Pinpoint the cell where the given text exists, returning its [X, Y] midpoint coordinate. 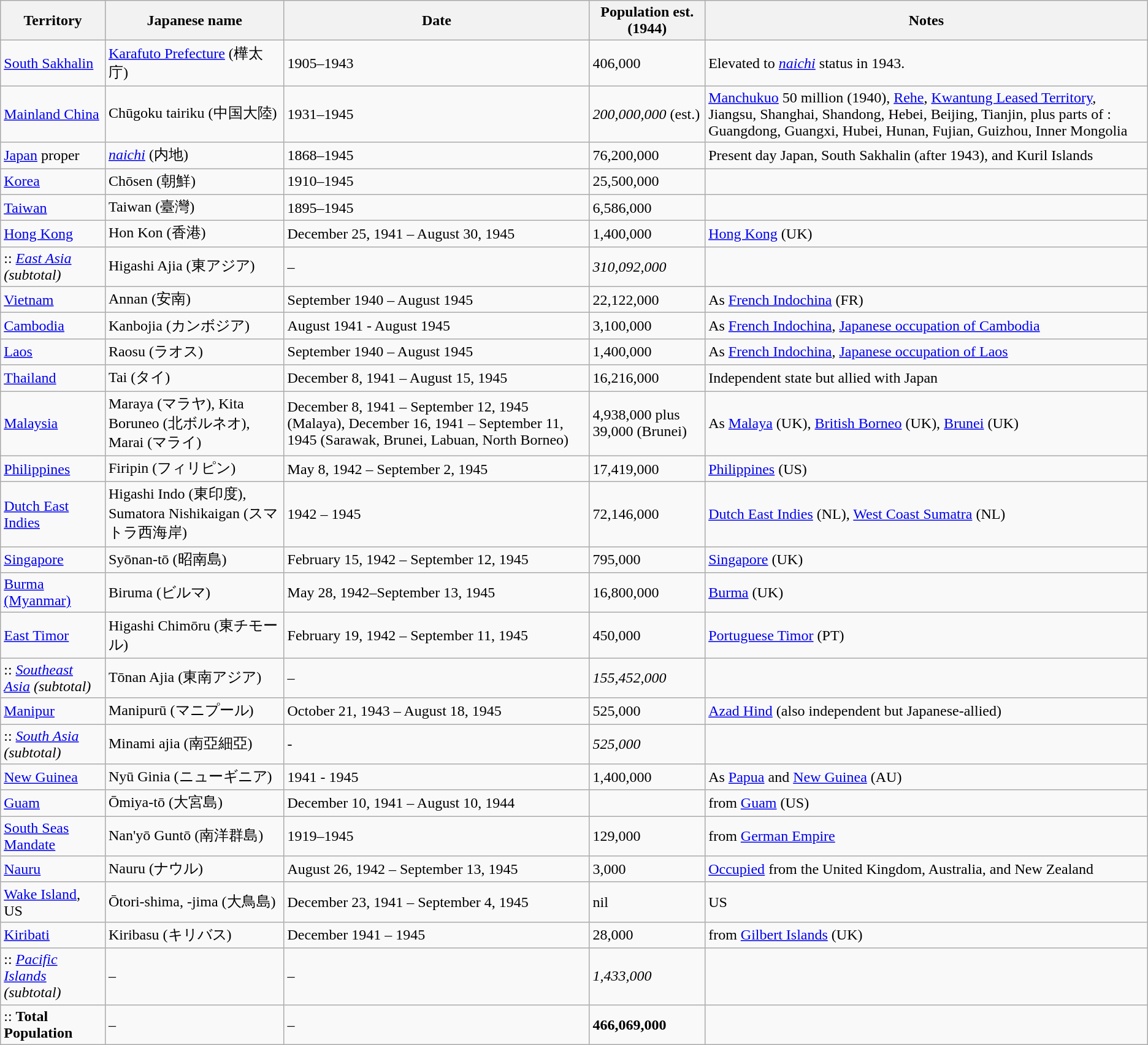
3,000 [648, 870]
December 23, 1941 – September 4, 1945 [437, 901]
Occupied from the United Kingdom, Australia, and New Zealand [927, 870]
from German Empire [927, 836]
December 1941 – 1945 [437, 935]
- [437, 743]
1905–1943 [437, 63]
72,146,000 [648, 515]
Elevated to naichi status in 1943. [927, 63]
Vietnam [53, 299]
Kiribasu (キリバス) [194, 935]
Higashi Indo (東印度), Sumatora Nishikaigan (スマトラ西海岸) [194, 515]
:: Pacific Islands (subtotal) [53, 976]
4,938,000 plus 39,000 (Brunei) [648, 424]
155,452,000 [648, 678]
Present day Japan, South Sakhalin (after 1943), and Kuril Islands [927, 156]
22,122,000 [648, 299]
from Gilbert Islands (UK) [927, 935]
Notes [927, 21]
Azad Hind (also independent but Japanese-allied) [927, 711]
Raosu (ラオス) [194, 352]
Korea [53, 182]
Hong Kong [53, 234]
December 25, 1941 – August 30, 1945 [437, 234]
:: South Asia (subtotal) [53, 743]
795,000 [648, 559]
Hong Kong (UK) [927, 234]
As Malaya (UK), British Borneo (UK), Brunei (UK) [927, 424]
Chōsen (朝鮮) [194, 182]
25,500,000 [648, 182]
August 1941 - August 1945 [437, 326]
Hon Kon (香港) [194, 234]
Biruma (ビルマ) [194, 592]
East Timor [53, 635]
South Seas Mandate [53, 836]
December 8, 1941 – August 15, 1945 [437, 378]
February 19, 1942 – September 11, 1945 [437, 635]
US [927, 901]
Kanbojia (カンボジア) [194, 326]
As Papua and New Guinea (AU) [927, 778]
As French Indochina, Japanese occupation of Cambodia [927, 326]
Firipin (フィリピン) [194, 469]
Dutch East Indies (NL), West Coast Sumatra (NL) [927, 515]
Philippines (US) [927, 469]
1919–1945 [437, 836]
Cambodia [53, 326]
Singapore (UK) [927, 559]
Maraya (マラヤ), Kita Boruneo (北ボルネオ), Marai (マライ) [194, 424]
1942 – 1945 [437, 515]
1931–1945 [437, 114]
Higashi Chimōru (東チモール) [194, 635]
Taiwan [53, 207]
Manipur [53, 711]
December 10, 1941 – August 10, 1944 [437, 803]
76,200,000 [648, 156]
Japanese name [194, 21]
406,000 [648, 63]
Japan proper [53, 156]
Wake Island, US [53, 901]
nil [648, 901]
Tai (タイ) [194, 378]
February 15, 1942 – September 12, 1945 [437, 559]
Annan (安南) [194, 299]
310,092,000 [648, 266]
Malaysia [53, 424]
May 8, 1942 – September 2, 1945 [437, 469]
:: East Asia (subtotal) [53, 266]
450,000 [648, 635]
Territory [53, 21]
16,216,000 [648, 378]
28,000 [648, 935]
Manipurū (マニプール) [194, 711]
from Guam (US) [927, 803]
466,069,000 [648, 1024]
Guam [53, 803]
Ōtori-shima, -jima (大鳥島) [194, 901]
Independent state but allied with Japan [927, 378]
South Sakhalin [53, 63]
Kiribati [53, 935]
129,000 [648, 836]
Date [437, 21]
3,100,000 [648, 326]
New Guinea [53, 778]
naichi (内地) [194, 156]
1910–1945 [437, 182]
Nan'yō Guntō (南洋群島) [194, 836]
:: Total Population [53, 1024]
Singapore [53, 559]
Nyū Ginia (ニューギニア) [194, 778]
Nauru (ナウル) [194, 870]
Ōmiya-tō (大宮島) [194, 803]
Higashi Ajia (東アジア) [194, 266]
200,000,000 (est.) [648, 114]
Nauru [53, 870]
16,800,000 [648, 592]
August 26, 1942 – September 13, 1945 [437, 870]
Burma (Myanmar) [53, 592]
:: Southeast Asia (subtotal) [53, 678]
1868–1945 [437, 156]
Tōnan Ajia (東南アジア) [194, 678]
Minami ajia (南亞細亞) [194, 743]
17,419,000 [648, 469]
May 28, 1942–September 13, 1945 [437, 592]
1941 - 1945 [437, 778]
1895–1945 [437, 207]
As French Indochina (FR) [927, 299]
Karafuto Prefecture (樺太庁) [194, 63]
1,433,000 [648, 976]
Laos [53, 352]
Population est. (1944) [648, 21]
October 21, 1943 – August 18, 1945 [437, 711]
Syōnan-tō (昭南島) [194, 559]
December 8, 1941 – September 12, 1945 (Malaya), December 16, 1941 – September 11, 1945 (Sarawak, Brunei, Labuan, North Borneo) [437, 424]
Philippines [53, 469]
6,586,000 [648, 207]
Chūgoku tairiku (中国大陸) [194, 114]
As French Indochina, Japanese occupation of Laos [927, 352]
Thailand [53, 378]
Burma (UK) [927, 592]
Portuguese Timor (PT) [927, 635]
Dutch East Indies [53, 515]
Taiwan (臺灣) [194, 207]
Mainland China [53, 114]
